Pinpoint the cell where the given text exists, returning its [X, Y] midpoint coordinate. 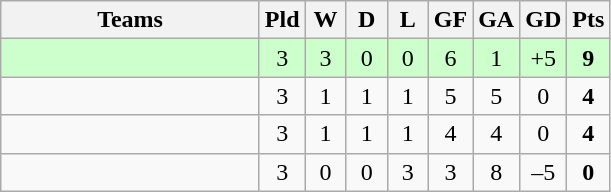
L [408, 20]
8 [496, 172]
W [326, 20]
6 [450, 58]
GF [450, 20]
Pts [588, 20]
Pld [282, 20]
Teams [130, 20]
GD [544, 20]
D [366, 20]
+5 [544, 58]
–5 [544, 172]
GA [496, 20]
9 [588, 58]
